Output the (X, Y) coordinate of the center of the cell containing the given text.  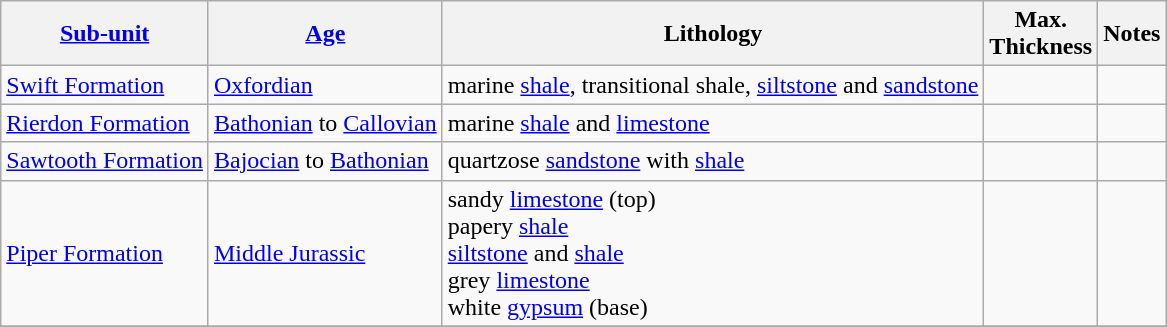
Max.Thickness (1041, 34)
sandy limestone (top)papery shalesiltstone and shalegrey limestonewhite gypsum (base) (713, 253)
Bajocian to Bathonian (325, 161)
Sawtooth Formation (105, 161)
marine shale and limestone (713, 123)
Piper Formation (105, 253)
Notes (1132, 34)
Sub-unit (105, 34)
marine shale, transitional shale, siltstone and sandstone (713, 85)
Swift Formation (105, 85)
Oxfordian (325, 85)
quartzose sandstone with shale (713, 161)
Age (325, 34)
Middle Jurassic (325, 253)
Bathonian to Callovian (325, 123)
Rierdon Formation (105, 123)
Lithology (713, 34)
